Find where the given text appears and provide that cell's center as [x, y] coordinate. 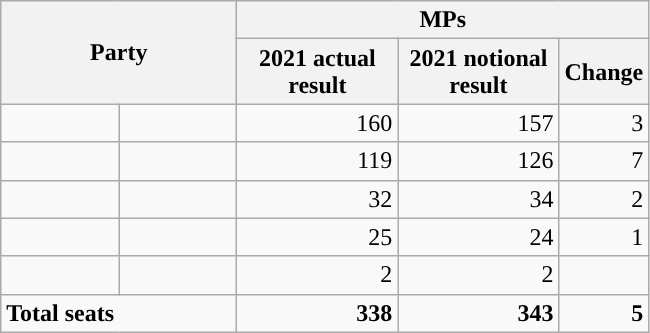
Change [604, 72]
7 [604, 161]
34 [478, 199]
2021 notional result [478, 72]
119 [318, 161]
338 [318, 313]
25 [318, 237]
Total seats [119, 313]
126 [478, 161]
2021 actual result [318, 72]
MPs [443, 20]
343 [478, 313]
160 [318, 123]
1 [604, 237]
3 [604, 123]
Party [119, 52]
24 [478, 237]
157 [478, 123]
32 [318, 199]
5 [604, 313]
